Extract the [x, y] coordinate from the center of the cell holding the provided text.  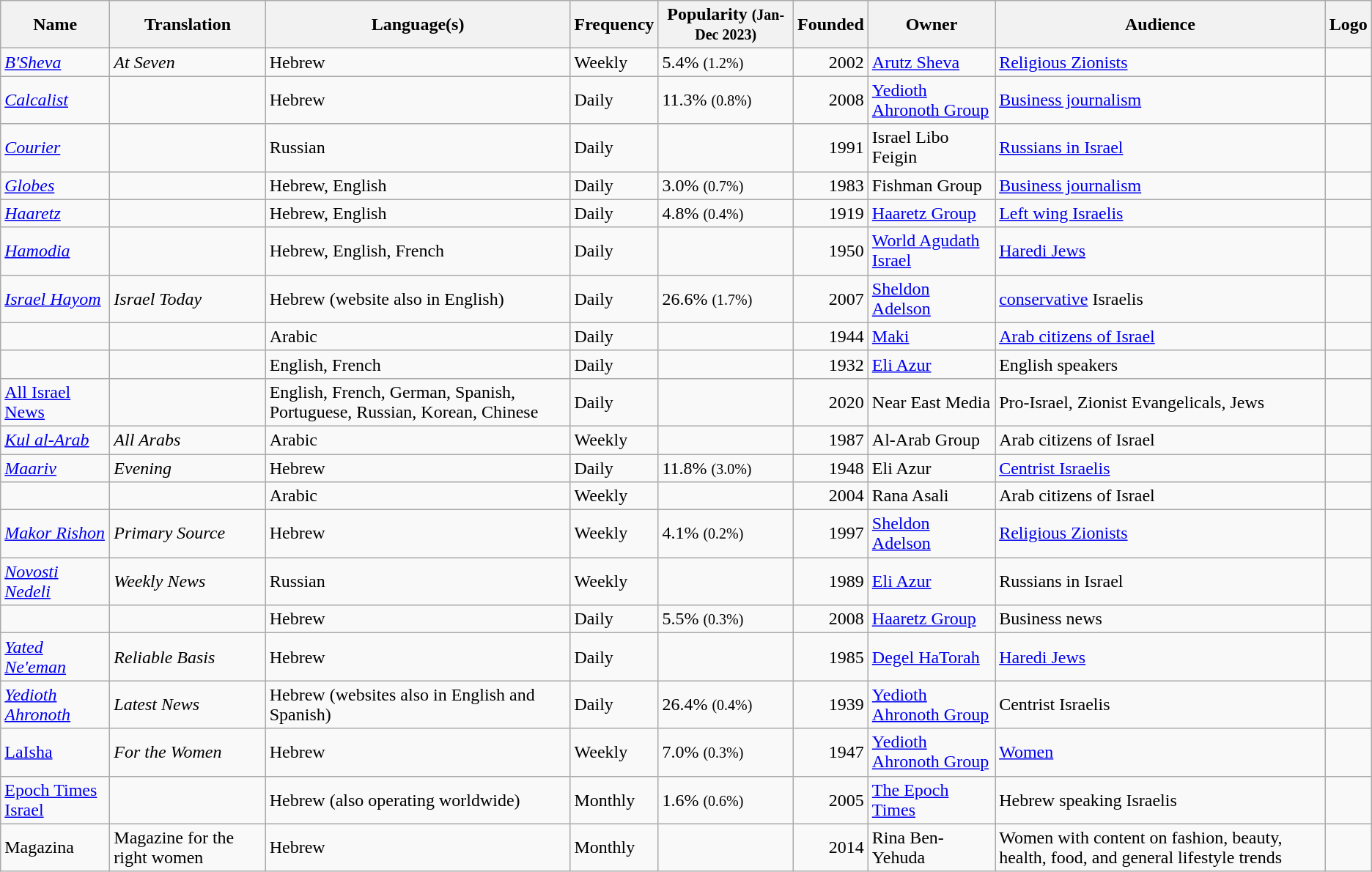
1987 [831, 440]
Hebrew (also operating worldwide) [418, 800]
1989 [831, 582]
1932 [831, 364]
English speakers [1160, 364]
Hebrew (websites also in English and Spanish) [418, 705]
Logo [1349, 25]
Novosti Nedeli [56, 582]
Israel Today [188, 299]
Language(s) [418, 25]
English, French [418, 364]
3.0% (0.7%) [726, 185]
Pro-Israel, Zionist Evangelicals, Jews [1160, 402]
Al-Arab Group [931, 440]
5.4% (1.2%) [726, 62]
11.8% (3.0%) [726, 468]
Arutz Sheva [931, 62]
Owner [931, 25]
Epoch Times Israel [56, 800]
1997 [831, 533]
1944 [831, 336]
Popularity (Jan-Dec 2023) [726, 25]
English, French, German, Spanish, Portuguese, Russian, Korean, Chinese [418, 402]
Left wing Israelis [1160, 213]
2020 [831, 402]
Maki [931, 336]
Fishman Group [931, 185]
1948 [831, 468]
Business news [1160, 619]
Rana Asali [931, 496]
Hebrew speaking Israelis [1160, 800]
Women [1160, 752]
1991 [831, 148]
Israel Hayom [56, 299]
1983 [831, 185]
26.4% (0.4%) [726, 705]
Near East Media [931, 402]
Calcalist [56, 100]
Kul al-Arab [56, 440]
Israel Libo Feigin [931, 148]
Magazina [56, 847]
5.5% (0.3%) [726, 619]
For the Women [188, 752]
Globes [56, 185]
All Israel News [56, 402]
Makor Rishon [56, 533]
4.1% (0.2%) [726, 533]
Yated Ne'eman [56, 657]
Degel HaTorah [931, 657]
Founded [831, 25]
All Arabs [188, 440]
Haaretz [56, 213]
LaIsha [56, 752]
1947 [831, 752]
Hebrew (website also in English) [418, 299]
7.0% (0.3%) [726, 752]
Yedioth Ahronoth [56, 705]
4.8% (0.4%) [726, 213]
1.6% (0.6%) [726, 800]
1939 [831, 705]
Frequency [614, 25]
Courier [56, 148]
Rina Ben-Yehuda [931, 847]
Hebrew, English, French [418, 251]
11.3% (0.8%) [726, 100]
Latest News [188, 705]
2007 [831, 299]
Name [56, 25]
2005 [831, 800]
2014 [831, 847]
Magazine for the right women [188, 847]
conservative Israelis [1160, 299]
2002 [831, 62]
1919 [831, 213]
Evening [188, 468]
2004 [831, 496]
The Epoch Times [931, 800]
1950 [831, 251]
Hamodia [56, 251]
Women with content on fashion, beauty, health, food, and general lifestyle trends [1160, 847]
Audience [1160, 25]
Reliable Basis [188, 657]
26.6% (1.7%) [726, 299]
Maariv [56, 468]
B'Sheva [56, 62]
Weekly News [188, 582]
1985 [831, 657]
Primary Source [188, 533]
At Seven [188, 62]
Translation [188, 25]
World Agudath Israel [931, 251]
